Pinpoint the cell where the given text exists, returning its (x, y) midpoint coordinate. 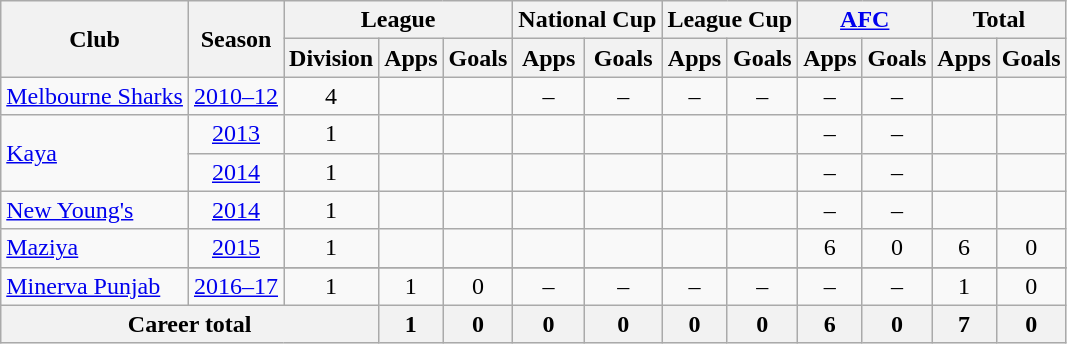
Maziya (95, 248)
Division (332, 58)
Season (236, 39)
Career total (190, 324)
Club (95, 39)
AFC (865, 20)
Kaya (95, 153)
National Cup (588, 20)
2016–17 (236, 286)
2013 (236, 134)
4 (332, 96)
Melbourne Sharks (95, 96)
League (398, 20)
Total (999, 20)
2010–12 (236, 96)
7 (964, 324)
Minerva Punjab (95, 286)
League Cup (730, 20)
2015 (236, 248)
New Young's (95, 210)
